Return the [x, y] coordinate for the center point of the cell that contains the specified text.  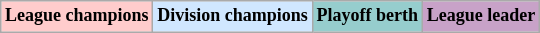
League leader [480, 16]
Division champions [232, 16]
League champions [77, 16]
Playoff berth [367, 16]
